Capture the cell that displays the provided text and extract its (x, y) central coordinate. 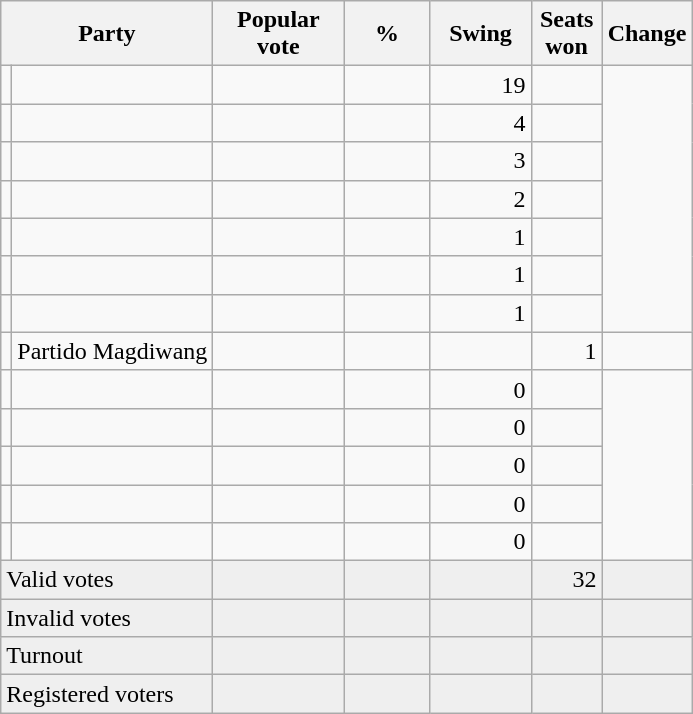
Party (107, 34)
Seatswon (566, 34)
32 (566, 580)
% (387, 34)
19 (480, 85)
Partido Magdiwang (112, 351)
Swing (480, 34)
Valid votes (107, 580)
Invalid votes (107, 618)
2 (480, 199)
Registered voters (107, 694)
3 (480, 161)
4 (480, 123)
Change (647, 34)
Turnout (107, 656)
Popular vote (278, 34)
